From the cell containing the given text, extract its center point as (x, y) coordinate. 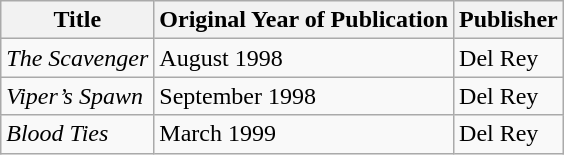
Viper’s Spawn (78, 96)
August 1998 (304, 58)
Publisher (509, 20)
The Scavenger (78, 58)
March 1999 (304, 134)
Title (78, 20)
September 1998 (304, 96)
Original Year of Publication (304, 20)
Blood Ties (78, 134)
